Find where the given text appears and provide that cell's center as [X, Y] coordinate. 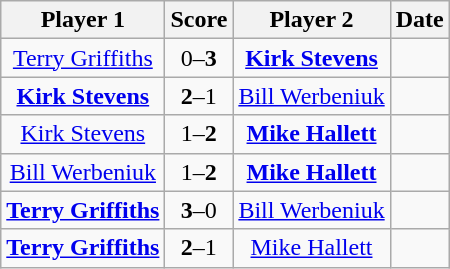
Score [199, 20]
Player 2 [312, 20]
Date [420, 20]
0–3 [199, 58]
Player 1 [83, 20]
3–0 [199, 210]
